Return the [x, y] coordinate for the center point of the cell that contains the specified text.  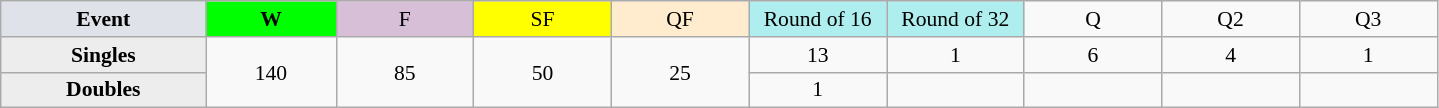
Round of 32 [955, 19]
4 [1231, 55]
6 [1093, 55]
85 [405, 72]
Round of 16 [818, 19]
Q [1093, 19]
SF [543, 19]
140 [271, 72]
Q2 [1231, 19]
QF [680, 19]
50 [543, 72]
Doubles [104, 90]
25 [680, 72]
13 [818, 55]
Event [104, 19]
Singles [104, 55]
F [405, 19]
W [271, 19]
Q3 [1368, 19]
